Pinpoint the cell where the given text exists, returning its [x, y] midpoint coordinate. 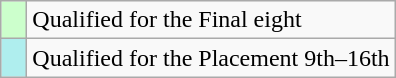
Qualified for the Final eight [211, 20]
Qualified for the Placement 9th–16th [211, 58]
